Determine the [x, y] coordinate at the center of the cell enclosing the given text.  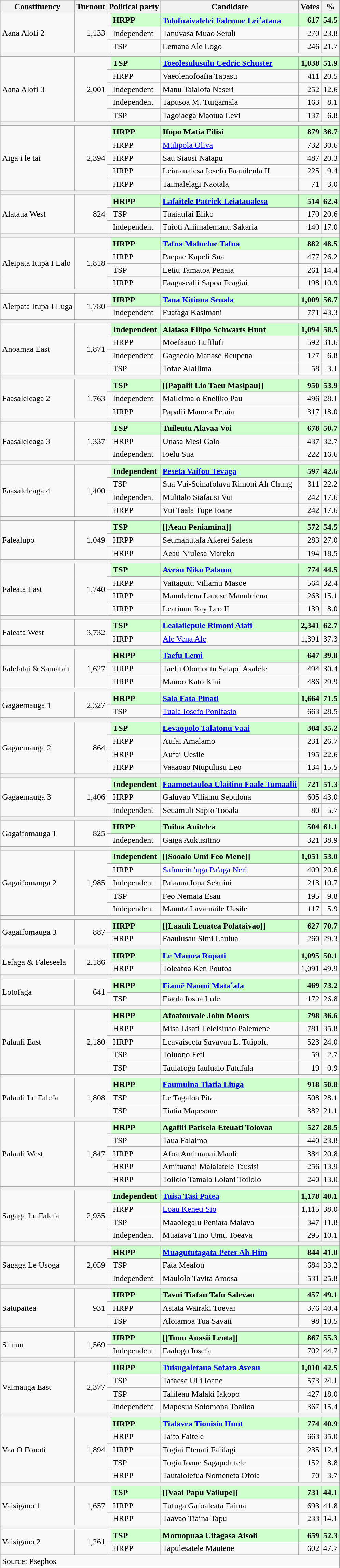
Maileimalo Eneliko Pau [230, 398]
152 [310, 1463]
Leavaiseeta Savavau L. Tuipolu [230, 1042]
659 [310, 1535]
Aufai Uesile [230, 754]
139 [310, 609]
70 [310, 1476]
50.7 [330, 428]
Maulolo Tavita Amosa [230, 1278]
409 [310, 870]
684 [310, 1265]
Feo Nemaia Esau [230, 896]
Lafaitele Patrick Leiataualesa [230, 201]
53.9 [330, 385]
Muaiava Tino Umu Toeava [230, 1235]
Gagaifomauga 2 [38, 883]
Vaitagutu Viliamu Masoe [230, 583]
494 [310, 669]
98 [310, 1321]
1,051 [310, 857]
Tuiloa Anitelea [230, 827]
Fuataga Kasimani [230, 313]
311 [310, 484]
Toluono Feti [230, 1055]
263 [310, 596]
1,664 [310, 698]
61.1 [330, 827]
40.9 [330, 1424]
48.5 [330, 244]
295 [310, 1235]
[[Laauli Leuatea Polataivao]] [230, 925]
8.0 [330, 609]
Mulitalo Siafausi Vui [230, 497]
Lealailepule Rimoni Aiafi [230, 626]
Le Tagaloa Pita [230, 1098]
Tafua Maluelue Tafua [230, 244]
317 [310, 412]
35.8 [330, 1029]
879 [310, 132]
Sagaga Le Falefa [38, 1216]
56.7 [330, 300]
59 [310, 1055]
70.7 [330, 925]
457 [310, 1295]
Fiaola Iosua Lole [230, 999]
2,935 [91, 1216]
477 [310, 257]
1,763 [91, 398]
1,406 [91, 797]
13.0 [330, 1179]
15.4 [330, 1407]
572 [310, 527]
137 [310, 115]
[[Aeau Peniamina]] [230, 527]
487 [310, 158]
Tofae Alailima [230, 368]
Taulafoga Iaulualo Fatufala [230, 1068]
8.1 [330, 102]
376 [310, 1308]
35.2 [330, 728]
486 [310, 682]
Manu Taialofa Naseri [230, 89]
222 [310, 454]
44.1 [330, 1492]
Tolofuaivalelei Falemoe Leiʻataua [230, 20]
693 [310, 1505]
42.5 [330, 1368]
Manuleleua Lauese Manuleleua [230, 596]
Vaeolenofoafia Tapasu [230, 76]
Tanuvasa Muao Seiuli [230, 33]
Faamoetauloa Ulaitino Faale Tumaalii [230, 784]
Palauli East [38, 1042]
527 [310, 1127]
Aeau Niulesa Mareko [230, 553]
Toleafoa Ken Poutoa [230, 969]
1,038 [310, 63]
Afoafouvale John Moors [230, 1016]
531 [310, 1278]
Levaopolo Talatonu Vaai [230, 728]
732 [310, 145]
Taito Faitele [230, 1437]
Tuileutu Alavaa Voi [230, 428]
Paepae Kapeli Sua [230, 257]
26.2 [330, 257]
Tuala Iosefo Ponifasio [230, 711]
3.1 [330, 368]
Taefu Olomoutu Salapu Asalele [230, 669]
Toeolesulusulu Cedric Schuster [230, 63]
Aufai Amalamo [230, 741]
3.7 [330, 1476]
41.8 [330, 1505]
Manoo Kato Kini [230, 682]
1,049 [91, 540]
2,377 [91, 1387]
51.9 [330, 63]
2.7 [330, 1055]
Vaa O Fonoti [38, 1450]
2,327 [91, 705]
Aleipata Itupa I Luga [38, 306]
2,186 [91, 962]
440 [310, 1140]
Faumuina Tiatia Liuga [230, 1085]
43.3 [330, 313]
[[Tuuu Anasii Leota]] [230, 1338]
825 [91, 833]
49.1 [330, 1295]
Ifopo Matia Filisi [230, 132]
Fiamē Naomi Mataʻafa [230, 986]
Gagaifomauga 3 [38, 932]
261 [310, 270]
39.8 [330, 656]
1,818 [91, 263]
22.6 [330, 754]
20.5 [330, 76]
641 [91, 992]
172 [310, 999]
198 [310, 283]
Political party [134, 7]
240 [310, 1179]
8.8 [330, 1463]
50.1 [330, 956]
29.9 [330, 682]
117 [310, 909]
80 [310, 810]
27.0 [330, 540]
231 [310, 741]
0.9 [330, 1068]
Tuisa Tasi Patea [230, 1196]
1,091 [310, 969]
170 [310, 214]
731 [310, 1492]
58.5 [330, 329]
Gaiga Aukusitino [230, 840]
1,261 [91, 1542]
36.6 [330, 1016]
62.4 [330, 201]
Ale Vena Ale [230, 639]
Taua Falaimo [230, 1140]
10.7 [330, 883]
5.7 [330, 810]
Sagaga Le Usoga [38, 1265]
411 [310, 76]
496 [310, 398]
Aloiamoa Tua Savaii [230, 1321]
20.3 [330, 158]
Muagututagata Peter Ah Him [230, 1252]
508 [310, 1098]
15.5 [330, 767]
781 [310, 1029]
Mulipola Oliva [230, 145]
931 [91, 1308]
Sau Siaosi Natapu [230, 158]
Taefu Lemi [230, 656]
Leatinuu Ray Leo II [230, 609]
Tuaiaufai Eliko [230, 214]
40.4 [330, 1308]
1,133 [91, 33]
73.2 [330, 986]
14.1 [330, 1518]
Afoa Amituanai Mauli [230, 1153]
Aana Alofi 2 [38, 33]
Tufuga Gafoaleata Faitua [230, 1505]
9.8 [330, 896]
19 [310, 1068]
1,780 [91, 306]
Vaimauga East [38, 1387]
53.0 [330, 857]
597 [310, 471]
50.8 [330, 1085]
Aiga i le tai [38, 158]
21.7 [330, 46]
Faasaleleaga 4 [38, 491]
1,985 [91, 883]
2,180 [91, 1042]
1,115 [310, 1209]
134 [310, 767]
18.5 [330, 553]
Amituanai Malalatele Tausisi [230, 1166]
Seuamuli Sapio Tooala [230, 810]
Taavao Tiaina Tapu [230, 1518]
256 [310, 1166]
Gagaemauga 2 [38, 748]
24.0 [330, 1042]
Siumu [38, 1344]
2,001 [91, 89]
Seumanutafa Akerei Salesa [230, 540]
38.9 [330, 840]
3.0 [330, 184]
11.8 [330, 1222]
Constituency [38, 7]
Maaolegalu Peniata Maiava [230, 1222]
1,740 [91, 589]
867 [310, 1338]
Agafili Patisela Eteuati Tolovaa [230, 1127]
260 [310, 939]
33.2 [330, 1265]
321 [310, 840]
283 [310, 540]
36.7 [330, 132]
824 [91, 214]
Gagaemauga 1 [38, 705]
Faaulusau Simi Laulua [230, 939]
Togiai Eteuati Faiilagi [230, 1450]
49.9 [330, 969]
30.4 [330, 669]
1,391 [310, 639]
44.5 [330, 570]
163 [310, 102]
427 [310, 1394]
20.8 [330, 1153]
1,871 [91, 349]
Talifeau Malaki Iakopo [230, 1394]
564 [310, 583]
382 [310, 1111]
Palauli Le Falefa [38, 1098]
864 [91, 748]
2,059 [91, 1265]
504 [310, 827]
Gagaifomauga 1 [38, 833]
Fata Meafou [230, 1265]
213 [310, 883]
55.3 [330, 1338]
21.1 [330, 1111]
Letiu Tamatoa Penaia [230, 270]
Palauli West [38, 1153]
1,094 [310, 329]
469 [310, 986]
Anoamaa East [38, 349]
918 [310, 1085]
Alaiasa Filipo Schwarts Hunt [230, 329]
31.6 [330, 342]
225 [310, 171]
270 [310, 33]
32.7 [330, 441]
42.6 [330, 471]
702 [310, 1351]
1,569 [91, 1344]
Falealupo [38, 540]
233 [310, 1518]
347 [310, 1222]
Vui Taala Tupe Ioane [230, 510]
678 [310, 428]
Sala Fata Pinati [230, 698]
71.5 [330, 698]
Tagoiaega Maotua Levi [230, 115]
51.3 [330, 784]
29.3 [330, 939]
Loau Keneti Sio [230, 1209]
647 [310, 656]
Aana Alofi 3 [38, 89]
Safuneitu'uga Pa'aga Neri [230, 870]
Galuvao Viliamu Sepulona [230, 797]
Faleata East [38, 589]
Tapulesatele Mautene [230, 1548]
Papalii Mamea Petaia [230, 412]
573 [310, 1381]
Falelatai & Samatau [38, 669]
1,009 [310, 300]
52.3 [330, 1535]
Paiaaua Iona Sekuini [230, 883]
Tafaese Uili Ioane [230, 1381]
605 [310, 797]
[[Sooalo Umi Feo Mene]] [230, 857]
26.8 [330, 999]
% [330, 7]
627 [310, 925]
15.1 [330, 596]
Leiataualesa Iosefo Faauileula II [230, 171]
844 [310, 1252]
252 [310, 89]
10.1 [330, 1235]
2,394 [91, 158]
Sua Vui-Seinafolava Rimoni Ah Chung [230, 484]
1,808 [91, 1098]
Satupaitea [38, 1308]
47.7 [330, 1548]
3,732 [91, 632]
Lotofaga [38, 992]
14.4 [330, 270]
617 [310, 20]
Turnout [91, 7]
22.2 [330, 484]
Taimalelagi Naotala [230, 184]
523 [310, 1042]
1,847 [91, 1153]
235 [310, 1450]
Faagasealii Sapoa Feagiai [230, 283]
71 [310, 184]
127 [310, 355]
721 [310, 784]
771 [310, 313]
12.6 [330, 89]
Togia Ioane Sagapolutele [230, 1463]
882 [310, 244]
602 [310, 1548]
Tialavea Tionisio Hunt [230, 1424]
Candidate [230, 7]
9.4 [330, 171]
Unasa Mesi Galo [230, 441]
Toilolo Tamala Lolani Toilolo [230, 1179]
592 [310, 342]
Lefaga & Faleseela [38, 962]
437 [310, 441]
24.1 [330, 1381]
13.9 [330, 1166]
194 [310, 553]
1,010 [310, 1368]
Vaisigano 2 [38, 1542]
246 [310, 46]
Asiata Wairaki Toevai [230, 1308]
140 [310, 227]
17.0 [330, 227]
1,337 [91, 441]
950 [310, 385]
41.0 [330, 1252]
Faleata West [38, 632]
Lemana Ale Logo [230, 46]
Faasaleleaga 2 [38, 398]
Le Mamea Ropati [230, 956]
44.7 [330, 1351]
384 [310, 1153]
26.7 [330, 741]
1,400 [91, 491]
1,894 [91, 1450]
Source: Psephos [170, 1561]
35.0 [330, 1437]
Taua Kitiona Seuala [230, 300]
Faalogo Iosefa [230, 1351]
30.6 [330, 145]
Gagaeolo Manase Reupena [230, 355]
304 [310, 728]
43.0 [330, 797]
798 [310, 1016]
Tautaiolefua Nomeneta Ofoia [230, 1476]
40.1 [330, 1196]
Faasaleleaga 3 [38, 441]
Manuta Lavamaile Uesile [230, 909]
Peseta Vaifou Tevaga [230, 471]
Tuisugaletaua Sofara Aveau [230, 1368]
Tapusoa M. Tuigamala [230, 102]
5.9 [330, 909]
12.4 [330, 1450]
Motuopuaa Uifagasa Aisoli [230, 1535]
Tiatia Mapesone [230, 1111]
Moefaauo Lufilufi [230, 342]
Votes [310, 7]
Vaisigano 1 [38, 1505]
Ioelu Sua [230, 454]
Vaaaoao Niupulusu Leo [230, 767]
Maposua Solomona Toailoa [230, 1407]
Misa Lisati Leleisiuao Palemene [230, 1029]
10.9 [330, 283]
Alataua West [38, 214]
Aleipata Itupa I Lalo [38, 263]
38.0 [330, 1209]
514 [310, 201]
32.4 [330, 583]
58 [310, 368]
[[Vaai Papu Vailupe]] [230, 1492]
25.8 [330, 1278]
367 [310, 1407]
37.3 [330, 639]
[[Papalii Lio Taeu Masipau]] [230, 385]
Tuioti Aliimalemanu Sakaria [230, 227]
1,627 [91, 669]
62.7 [330, 626]
2,341 [310, 626]
1,178 [310, 1196]
10.5 [330, 1321]
1,657 [91, 1505]
Aveau Niko Palamo [230, 570]
Tavui Tiafau Tafu Salevao [230, 1295]
887 [91, 932]
Gagaemauga 3 [38, 797]
1,095 [310, 956]
16.6 [330, 454]
